From the cell containing the given text, extract its center point as (X, Y) coordinate. 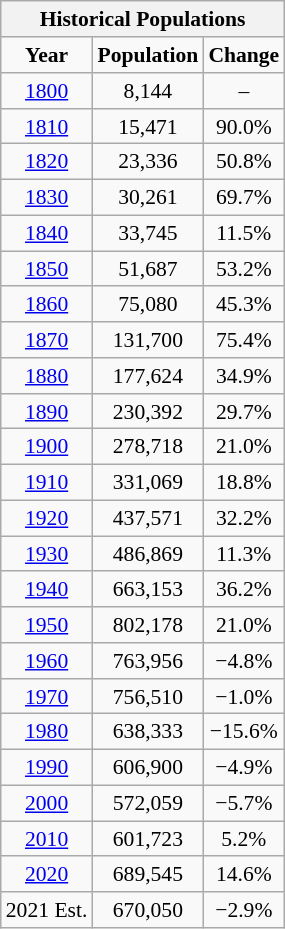
1950 (47, 625)
2000 (47, 803)
30,261 (148, 197)
53.2% (244, 269)
1920 (47, 518)
2010 (47, 839)
689,545 (148, 874)
36.2% (244, 589)
331,069 (148, 482)
763,956 (148, 661)
601,723 (148, 839)
51,687 (148, 269)
278,718 (148, 447)
90.0% (244, 126)
−5.7% (244, 803)
32.2% (244, 518)
1960 (47, 661)
1820 (47, 162)
1890 (47, 411)
18.8% (244, 482)
756,510 (148, 696)
1880 (47, 376)
1900 (47, 447)
1840 (47, 233)
Historical Populations (143, 19)
437,571 (148, 518)
33,745 (148, 233)
2020 (47, 874)
8,144 (148, 91)
45.3% (244, 304)
670,050 (148, 910)
663,153 (148, 589)
486,869 (148, 554)
1980 (47, 732)
802,178 (148, 625)
50.8% (244, 162)
1870 (47, 340)
11.5% (244, 233)
1970 (47, 696)
5.2% (244, 839)
1990 (47, 767)
Change (244, 55)
2021 Est. (47, 910)
−4.9% (244, 767)
−4.8% (244, 661)
1830 (47, 197)
572,059 (148, 803)
−1.0% (244, 696)
230,392 (148, 411)
131,700 (148, 340)
34.9% (244, 376)
1940 (47, 589)
1810 (47, 126)
15,471 (148, 126)
1800 (47, 91)
75.4% (244, 340)
75,080 (148, 304)
11.3% (244, 554)
638,333 (148, 732)
Year (47, 55)
23,336 (148, 162)
−15.6% (244, 732)
177,624 (148, 376)
– (244, 91)
1910 (47, 482)
−2.9% (244, 910)
1930 (47, 554)
14.6% (244, 874)
1850 (47, 269)
Population (148, 55)
29.7% (244, 411)
606,900 (148, 767)
1860 (47, 304)
69.7% (244, 197)
